Find where the given text appears and provide that cell's center as [X, Y] coordinate. 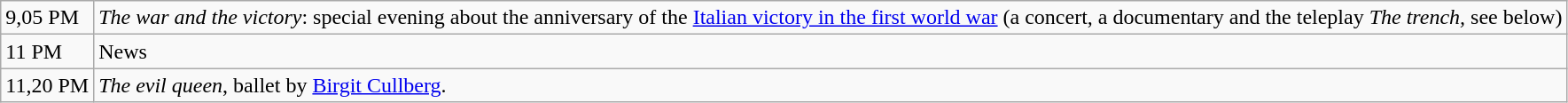
News [831, 51]
11 PM [48, 51]
The evil queen, ballet by Birgit Cullberg. [831, 85]
9,05 PM [48, 18]
11,20 PM [48, 85]
